Detect which cell encompasses the target text, then output its [X, Y] center coordinate. 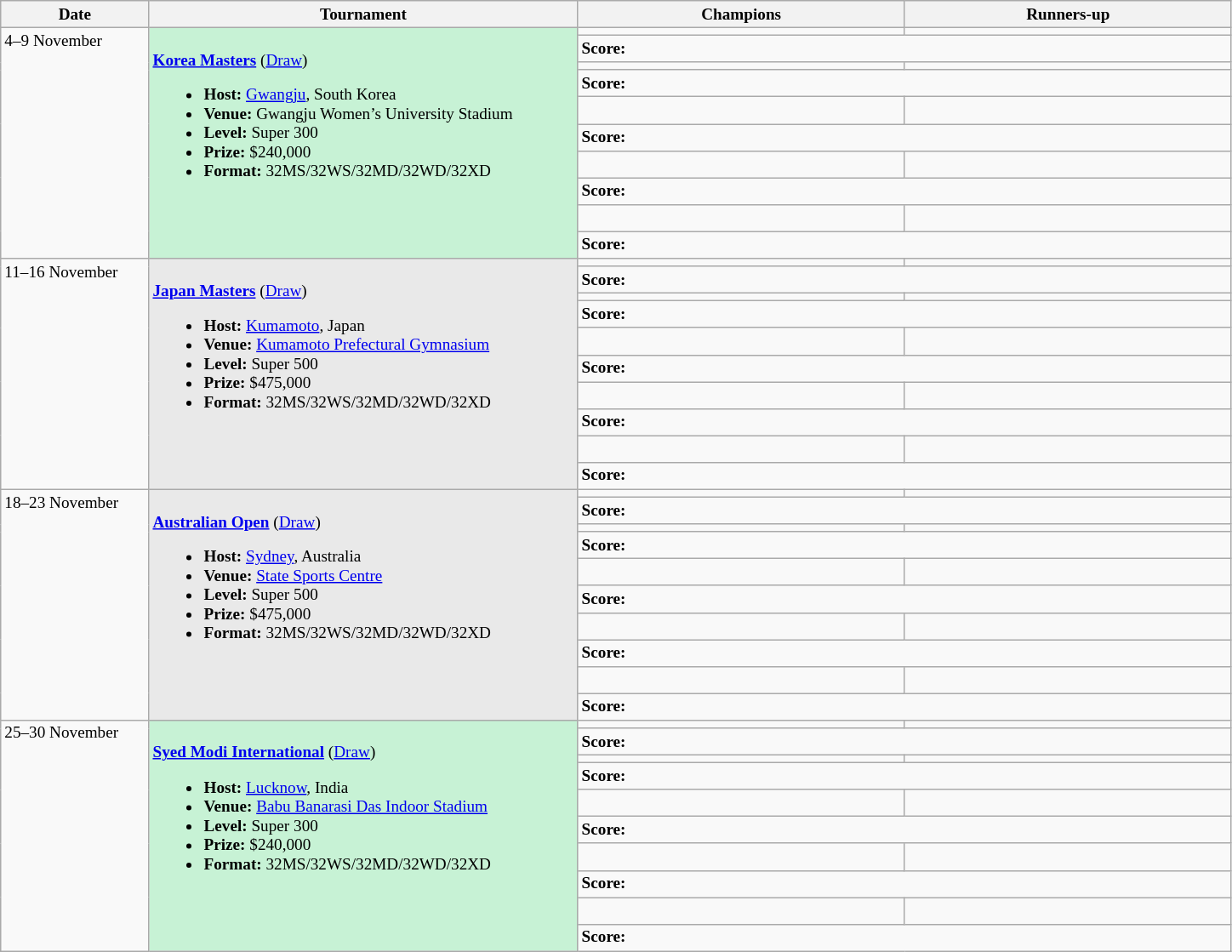
Champions [741, 14]
Japan Masters (Draw)Host: Kumamoto, JapanVenue: Kumamoto Prefectural GymnasiumLevel: Super 500Prize: $475,000Format: 32MS/32WS/32MD/32WD/32XD [363, 374]
Tournament [363, 14]
11–16 November [75, 374]
Date [75, 14]
Runners-up [1068, 14]
4–9 November [75, 143]
18–23 November [75, 604]
Australian Open (Draw)Host: Sydney, AustraliaVenue: State Sports CentreLevel: Super 500Prize: $475,000Format: 32MS/32WS/32MD/32WD/32XD [363, 604]
25–30 November [75, 835]
